Identify which cell holds the provided text, then report its [X, Y] central coordinate. 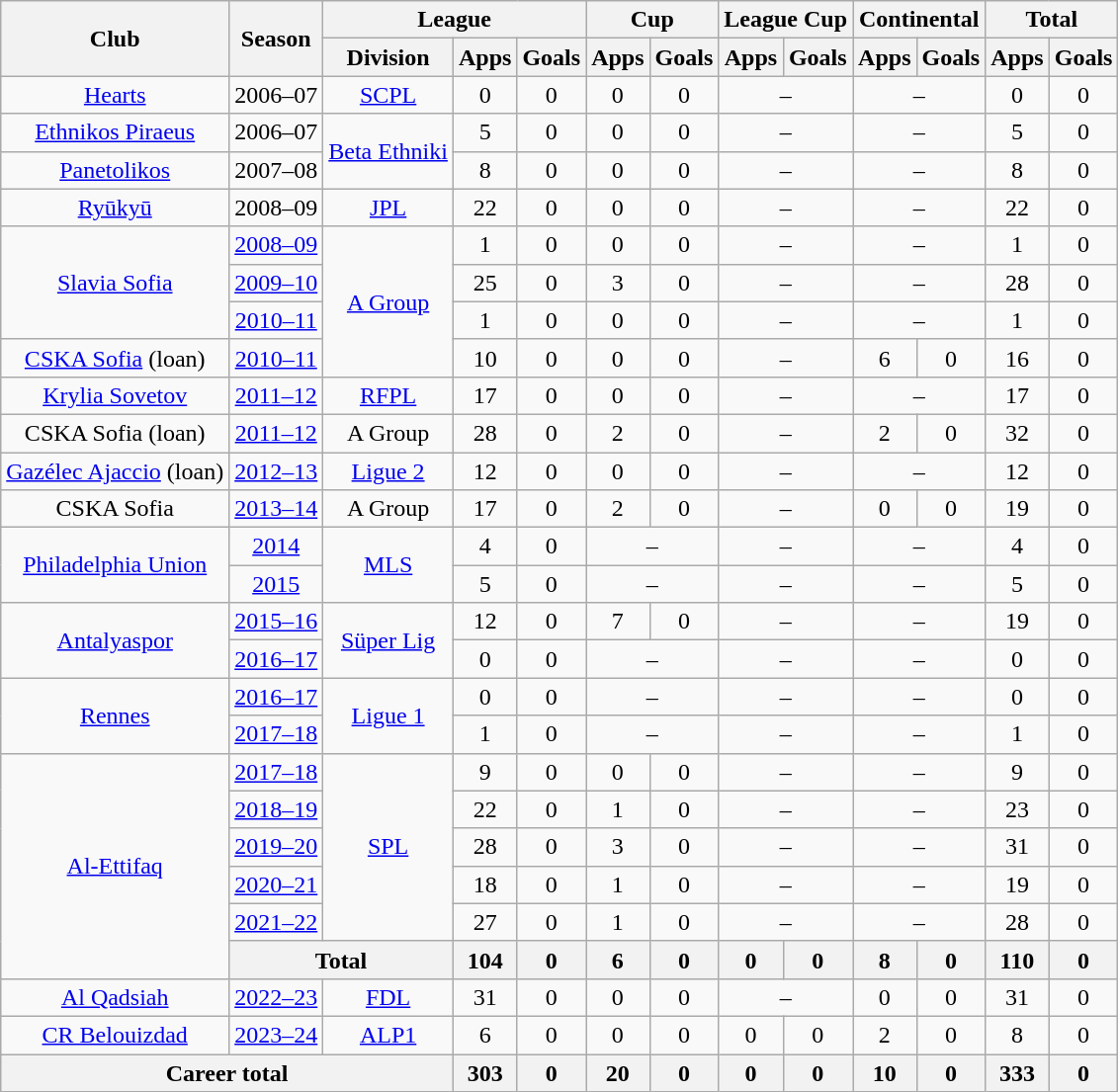
2007–08 [277, 170]
2015–16 [277, 622]
333 [1017, 1072]
MLS [388, 565]
23 [1017, 809]
Gazélec Ajaccio (loan) [115, 471]
SPL [388, 847]
2009–10 [277, 283]
Philadelphia Union [115, 565]
CSKA Sofia [115, 509]
27 [484, 922]
Krylia Sovetov [115, 395]
104 [484, 960]
Hearts [115, 95]
SCPL [388, 95]
2019–20 [277, 847]
110 [1017, 960]
Beta Ethniki [388, 151]
Panetolikos [115, 170]
RFPL [388, 395]
20 [618, 1072]
Al Qadsiah [115, 997]
7 [618, 622]
Career total [227, 1072]
Ligue 2 [388, 471]
ALP1 [388, 1035]
CR Belouizdad [115, 1035]
2013–14 [277, 509]
18 [484, 884]
2018–19 [277, 809]
Cup [652, 20]
Ligue 1 [388, 715]
2021–22 [277, 922]
32 [1017, 433]
Ethnikos Piraeus [115, 132]
25 [484, 283]
Continental [919, 20]
Slavia Sofia [115, 283]
Division [388, 57]
FDL [388, 997]
JPL [388, 208]
League Cup [786, 20]
303 [484, 1072]
2023–24 [277, 1035]
2012–13 [277, 471]
Ryūkyū [115, 208]
League [455, 20]
Season [277, 39]
2020–21 [277, 884]
2014 [277, 546]
2015 [277, 584]
Rennes [115, 715]
Antalyaspor [115, 640]
Al-Ettifaq [115, 866]
16 [1017, 358]
Club [115, 39]
Süper Lig [388, 640]
2022–23 [277, 997]
